Output the (x, y) coordinate of the center of the cell containing the given text.  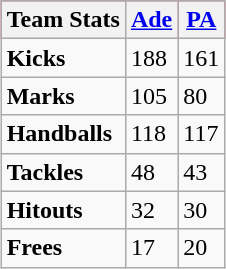
80 (202, 96)
PA (202, 20)
117 (202, 134)
Handballs (63, 134)
Frees (63, 248)
118 (151, 134)
Kicks (63, 58)
Hitouts (63, 210)
161 (202, 58)
Team Stats (63, 20)
20 (202, 248)
188 (151, 58)
Tackles (63, 172)
105 (151, 96)
48 (151, 172)
30 (202, 210)
Marks (63, 96)
43 (202, 172)
Ade (151, 20)
32 (151, 210)
17 (151, 248)
